Extract the [X, Y] coordinate from the center of the cell holding the provided text.  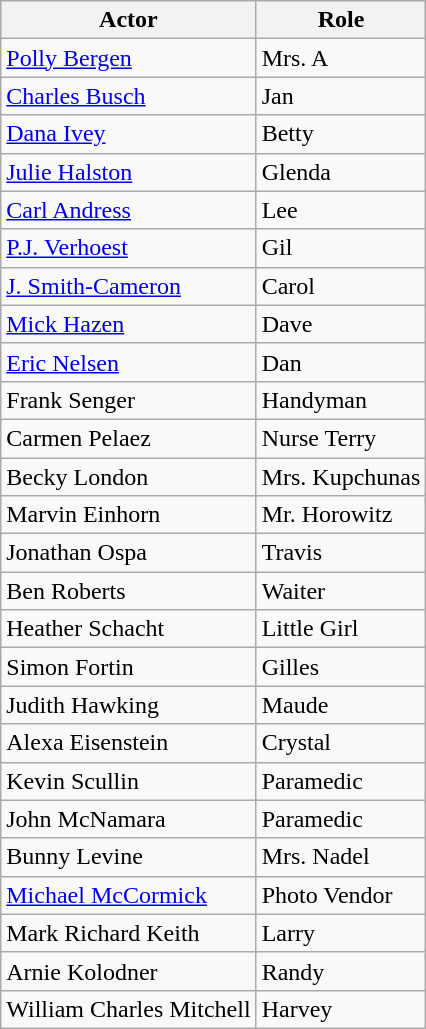
Little Girl [341, 629]
Marvin Einhorn [128, 515]
Alexa Eisenstein [128, 743]
Waiter [341, 591]
P.J. Verhoest [128, 248]
Mark Richard Keith [128, 933]
John McNamara [128, 819]
Mrs. Kupchunas [341, 477]
Dan [341, 362]
Gil [341, 248]
Bunny Levine [128, 857]
Dana Ivey [128, 134]
Nurse Terry [341, 438]
Lee [341, 210]
Kevin Scullin [128, 781]
J. Smith-Cameron [128, 286]
Mrs. Nadel [341, 857]
Simon Fortin [128, 667]
Arnie Kolodner [128, 971]
Ben Roberts [128, 591]
Harvey [341, 1009]
Carl Andress [128, 210]
Jonathan Ospa [128, 553]
Betty [341, 134]
Polly Bergen [128, 58]
Dave [341, 324]
Role [341, 20]
Handyman [341, 400]
Mr. Horowitz [341, 515]
Carol [341, 286]
Crystal [341, 743]
Julie Halston [128, 172]
Frank Senger [128, 400]
Travis [341, 553]
Heather Schacht [128, 629]
Glenda [341, 172]
Jan [341, 96]
Charles Busch [128, 96]
Mrs. A [341, 58]
Maude [341, 705]
Gilles [341, 667]
Actor [128, 20]
William Charles Mitchell [128, 1009]
Randy [341, 971]
Becky London [128, 477]
Mick Hazen [128, 324]
Carmen Pelaez [128, 438]
Larry [341, 933]
Eric Nelsen [128, 362]
Judith Hawking [128, 705]
Michael McCormick [128, 895]
Photo Vendor [341, 895]
